From the cell containing the given text, extract its center point as [x, y] coordinate. 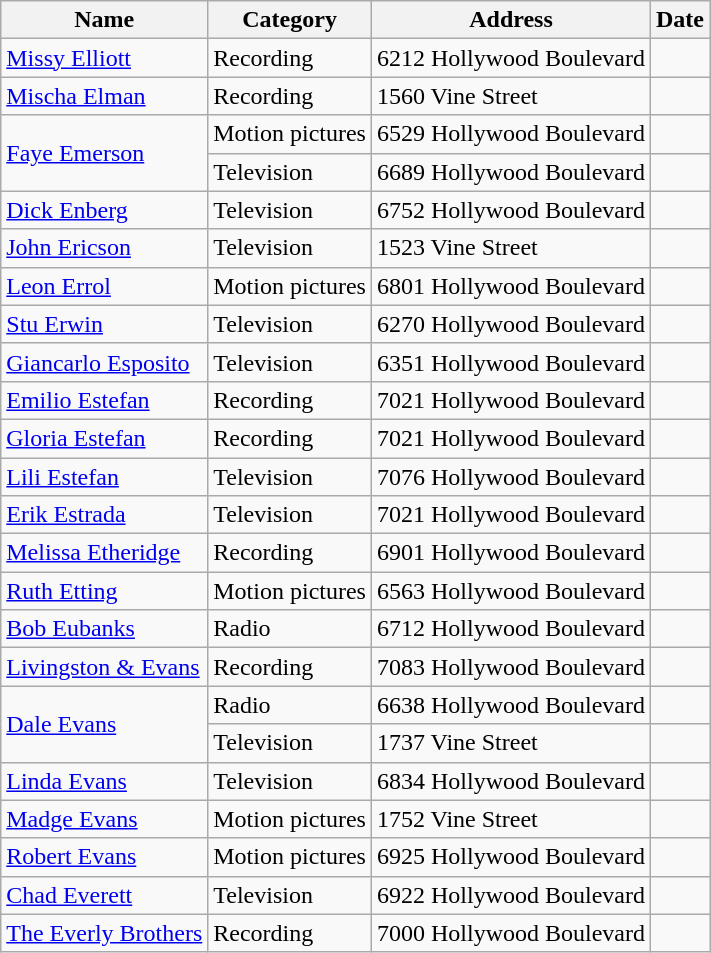
6351 Hollywood Boulevard [510, 362]
1752 Vine Street [510, 819]
Address [510, 20]
Giancarlo Esposito [104, 362]
6925 Hollywood Boulevard [510, 857]
Faye Emerson [104, 153]
Livingston & Evans [104, 667]
Category [290, 20]
Stu Erwin [104, 324]
6752 Hollywood Boulevard [510, 210]
7076 Hollywood Boulevard [510, 477]
Mischa Elman [104, 96]
6689 Hollywood Boulevard [510, 172]
Missy Elliott [104, 58]
7083 Hollywood Boulevard [510, 667]
Bob Eubanks [104, 629]
1737 Vine Street [510, 743]
Chad Everett [104, 895]
6922 Hollywood Boulevard [510, 895]
6712 Hollywood Boulevard [510, 629]
The Everly Brothers [104, 933]
7000 Hollywood Boulevard [510, 933]
6563 Hollywood Boulevard [510, 591]
6901 Hollywood Boulevard [510, 553]
6638 Hollywood Boulevard [510, 705]
6801 Hollywood Boulevard [510, 286]
Erik Estrada [104, 515]
1523 Vine Street [510, 248]
Date [680, 20]
Madge Evans [104, 819]
Dick Enberg [104, 210]
Emilio Estefan [104, 400]
1560 Vine Street [510, 96]
Melissa Etheridge [104, 553]
Robert Evans [104, 857]
Dale Evans [104, 724]
John Ericson [104, 248]
Gloria Estefan [104, 438]
Linda Evans [104, 781]
Name [104, 20]
Leon Errol [104, 286]
6529 Hollywood Boulevard [510, 134]
Ruth Etting [104, 591]
6270 Hollywood Boulevard [510, 324]
6212 Hollywood Boulevard [510, 58]
6834 Hollywood Boulevard [510, 781]
Lili Estefan [104, 477]
